Provide the [X, Y] coordinate of the cell's center where the given text is located.  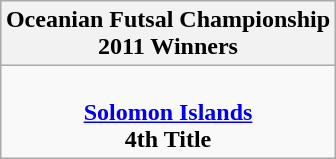
Oceanian Futsal Championship 2011 Winners [168, 34]
Solomon Islands4th Title [168, 112]
